Identify which cell holds the provided text, then report its (X, Y) central coordinate. 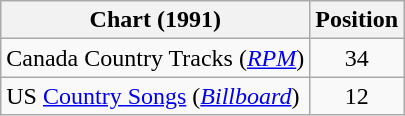
Chart (1991) (156, 20)
12 (357, 96)
US Country Songs (Billboard) (156, 96)
34 (357, 58)
Canada Country Tracks (RPM) (156, 58)
Position (357, 20)
